Determine the [x, y] coordinate at the center of the cell enclosing the given text.  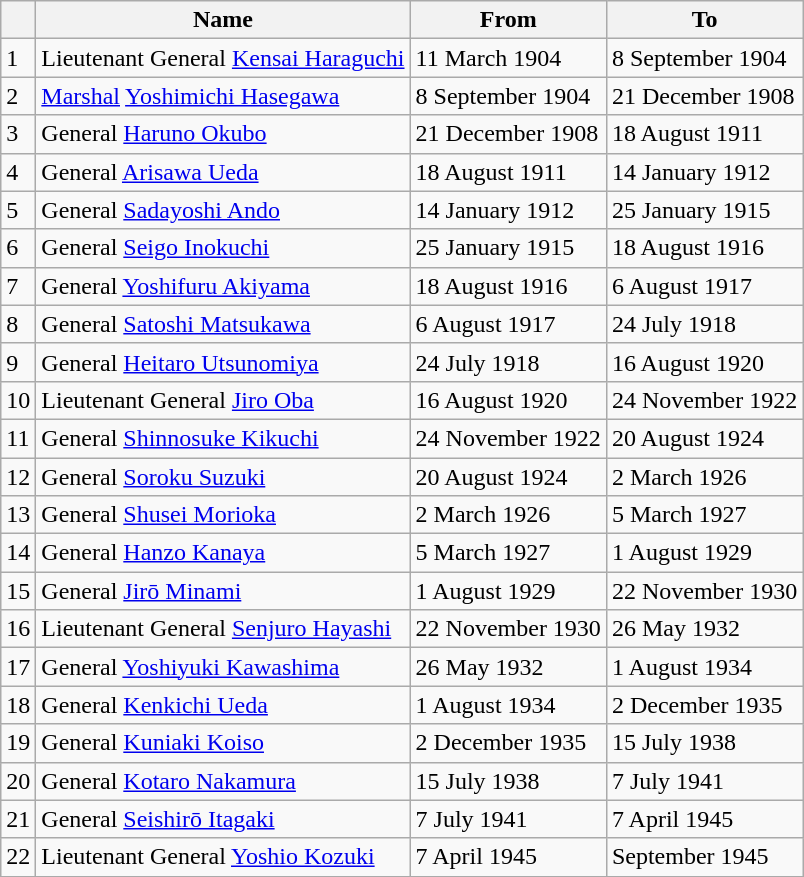
8 [18, 324]
General Yoshifuru Akiyama [223, 286]
4 [18, 172]
1 [18, 58]
12 [18, 477]
19 [18, 743]
General Hanzo Kanaya [223, 553]
General Satoshi Matsukawa [223, 324]
General Seigo Inokuchi [223, 248]
5 [18, 210]
From [508, 20]
General Jirō Minami [223, 591]
General Shinnosuke Kikuchi [223, 438]
General Soroku Suzuki [223, 477]
Marshal Yoshimichi Hasegawa [223, 96]
6 [18, 248]
General Haruno Okubo [223, 134]
General Kuniaki Koiso [223, 743]
September 1945 [704, 857]
13 [18, 515]
18 [18, 705]
Lieutenant General Kensai Haraguchi [223, 58]
General Kotaro Nakamura [223, 781]
General Kenkichi Ueda [223, 705]
Lieutenant General Jiro Oba [223, 400]
10 [18, 400]
9 [18, 362]
14 [18, 553]
General Heitaro Utsunomiya [223, 362]
General Yoshiyuki Kawashima [223, 667]
22 [18, 857]
General Shusei Morioka [223, 515]
17 [18, 667]
15 [18, 591]
Lieutenant General Senjuro Hayashi [223, 629]
21 [18, 819]
2 [18, 96]
General Sadayoshi Ando [223, 210]
General Arisawa Ueda [223, 172]
11 March 1904 [508, 58]
16 [18, 629]
3 [18, 134]
Name [223, 20]
To [704, 20]
General Seishirō Itagaki [223, 819]
11 [18, 438]
Lieutenant General Yoshio Kozuki [223, 857]
20 [18, 781]
7 [18, 286]
